Identify which cell holds the provided text, then report its [X, Y] central coordinate. 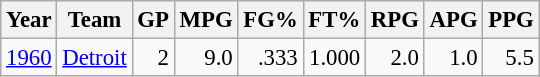
5.5 [511, 58]
GP [153, 20]
FT% [334, 20]
APG [454, 20]
MPG [206, 20]
1.0 [454, 58]
Team [94, 20]
PPG [511, 20]
1960 [29, 58]
.333 [270, 58]
2 [153, 58]
Detroit [94, 58]
2.0 [396, 58]
RPG [396, 20]
Year [29, 20]
1.000 [334, 58]
9.0 [206, 58]
FG% [270, 20]
